Return [X, Y] of the center of cell containing provided text 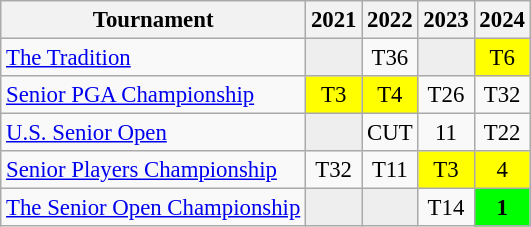
The Tradition [154, 58]
2024 [502, 20]
T26 [446, 95]
U.S. Senior Open [154, 133]
Senior Players Championship [154, 170]
1 [502, 208]
4 [502, 170]
11 [446, 133]
CUT [390, 133]
T14 [446, 208]
2021 [334, 20]
T22 [502, 133]
T4 [390, 95]
T11 [390, 170]
The Senior Open Championship [154, 208]
T6 [502, 58]
T36 [390, 58]
Tournament [154, 20]
2023 [446, 20]
2022 [390, 20]
Senior PGA Championship [154, 95]
